Determine the (X, Y) coordinate at the center of the cell enclosing the given text.  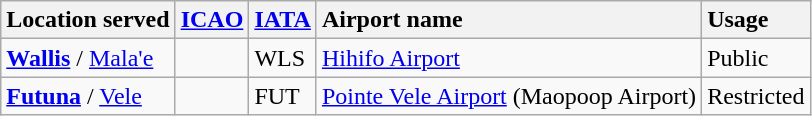
Location served (88, 20)
Pointe Vele Airport (Maopoop Airport) (508, 96)
IATA (283, 20)
Public (756, 58)
Wallis / Mala'e (88, 58)
Hihifo Airport (508, 58)
Airport name (508, 20)
Restricted (756, 96)
Futuna / Vele (88, 96)
ICAO (212, 20)
Usage (756, 20)
FUT (283, 96)
WLS (283, 58)
